Search for the cell housing the specified text and yield its (X, Y) center coordinate. 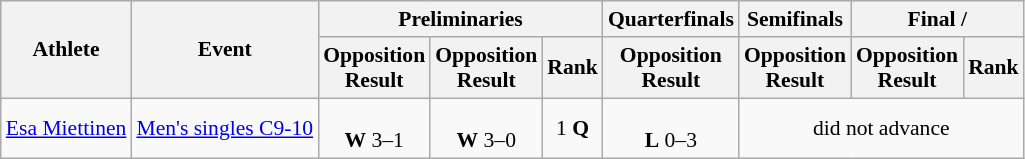
Esa Miettinen (66, 128)
Final / (938, 19)
Preliminaries (460, 19)
W 3–0 (486, 128)
Quarterfinals (671, 19)
W 3–1 (374, 128)
Semifinals (795, 19)
1 Q (572, 128)
Men's singles C9-10 (224, 128)
L 0–3 (671, 128)
Athlete (66, 50)
Event (224, 50)
did not advance (882, 128)
